Extract the [X, Y] coordinate from the center of the cell holding the provided text.  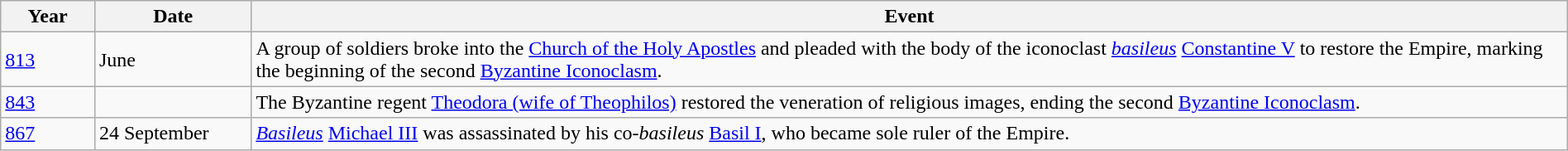
867 [48, 134]
813 [48, 60]
The Byzantine regent Theodora (wife of Theophilos) restored the veneration of religious images, ending the second Byzantine Iconoclasm. [910, 102]
Basileus Michael III was assassinated by his co-basileus Basil I, who became sole ruler of the Empire. [910, 134]
Event [910, 17]
Year [48, 17]
24 September [172, 134]
Date [172, 17]
843 [48, 102]
June [172, 60]
